Return [x, y] of the center of cell containing provided text 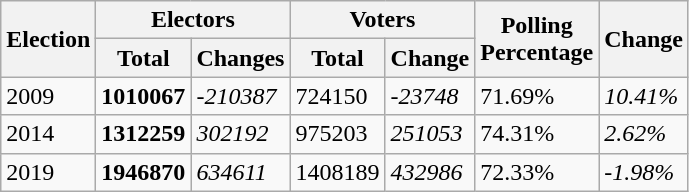
-210387 [240, 96]
2019 [48, 172]
Changes [240, 58]
Election [48, 39]
1010067 [144, 96]
-1.98% [644, 172]
432986 [430, 172]
PollingPercentage [537, 39]
251053 [430, 134]
71.69% [537, 96]
2.62% [644, 134]
724150 [338, 96]
74.31% [537, 134]
2014 [48, 134]
302192 [240, 134]
634611 [240, 172]
Voters [382, 20]
1408189 [338, 172]
1946870 [144, 172]
2009 [48, 96]
72.33% [537, 172]
10.41% [644, 96]
975203 [338, 134]
-23748 [430, 96]
1312259 [144, 134]
Electors [193, 20]
